Detect which cell encompasses the target text, then output its (X, Y) center coordinate. 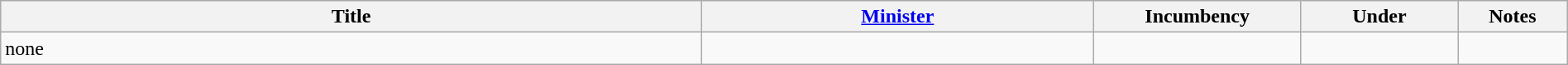
Minister (898, 17)
none (351, 48)
Under (1379, 17)
Notes (1513, 17)
Title (351, 17)
Incumbency (1198, 17)
